Capture the cell that displays the provided text and extract its [x, y] central coordinate. 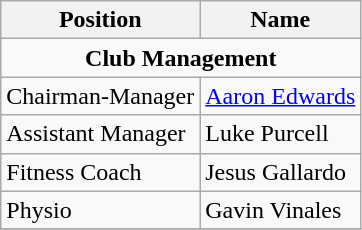
Club Management [181, 58]
Assistant Manager [100, 134]
Position [100, 20]
Name [280, 20]
Physio [100, 210]
Aaron Edwards [280, 96]
Fitness Coach [100, 172]
Gavin Vinales [280, 210]
Jesus Gallardo [280, 172]
Chairman-Manager [100, 96]
Luke Purcell [280, 134]
